Extract the [X, Y] coordinate from the center of the cell holding the provided text.  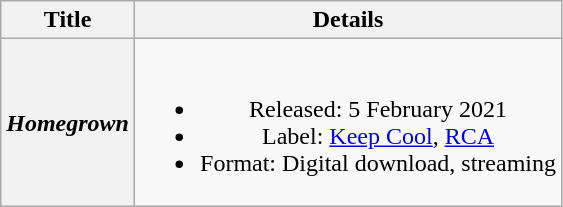
Released: 5 February 2021Label: Keep Cool, RCAFormat: Digital download, streaming [348, 122]
Title [68, 20]
Homegrown [68, 122]
Details [348, 20]
